Return (X, Y) of the center of cell containing provided text 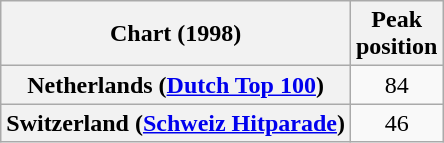
Peakposition (396, 34)
84 (396, 85)
Chart (1998) (176, 34)
Switzerland (Schweiz Hitparade) (176, 123)
46 (396, 123)
Netherlands (Dutch Top 100) (176, 85)
